Scan for the cell matching the given text and deliver its [X, Y] coordinate at center. 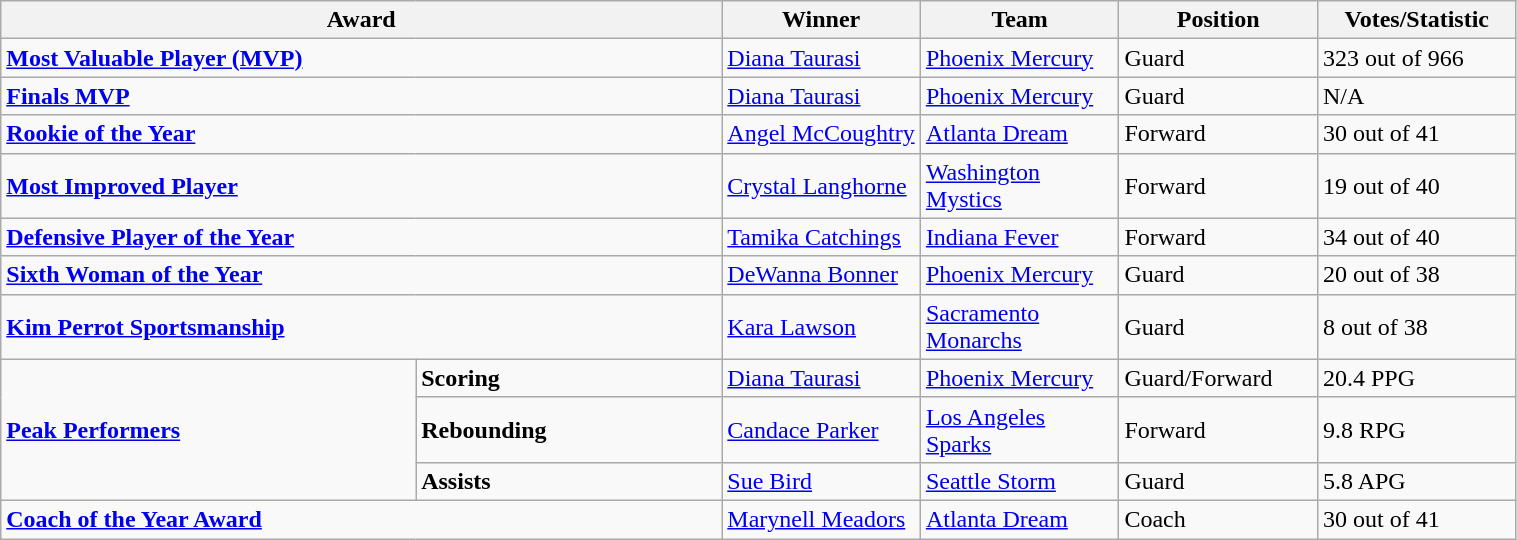
Winner [822, 20]
Crystal Langhorne [822, 186]
Tamika Catchings [822, 237]
Rebounding [569, 430]
Seattle Storm [1020, 481]
Sacramento Monarchs [1020, 326]
Peak Performers [208, 430]
8 out of 38 [1416, 326]
Sue Bird [822, 481]
34 out of 40 [1416, 237]
Los Angeles Sparks [1020, 430]
Sixth Woman of the Year [362, 275]
Washington Mystics [1020, 186]
Kim Perrot Sportsmanship [362, 326]
Marynell Meadors [822, 519]
Scoring [569, 378]
19 out of 40 [1416, 186]
Team [1020, 20]
323 out of 966 [1416, 58]
Finals MVP [362, 96]
20.4 PPG [1416, 378]
Assists [569, 481]
Most Improved Player [362, 186]
Candace Parker [822, 430]
Kara Lawson [822, 326]
Rookie of the Year [362, 134]
Award [362, 20]
Position [1218, 20]
Most Valuable Player (MVP) [362, 58]
Votes/Statistic [1416, 20]
N/A [1416, 96]
Coach of the Year Award [362, 519]
Guard/Forward [1218, 378]
5.8 APG [1416, 481]
20 out of 38 [1416, 275]
Indiana Fever [1020, 237]
Angel McCoughtry [822, 134]
DeWanna Bonner [822, 275]
Coach [1218, 519]
Defensive Player of the Year [362, 237]
9.8 RPG [1416, 430]
